Return the [x, y] coordinate for the center point of the cell that contains the specified text.  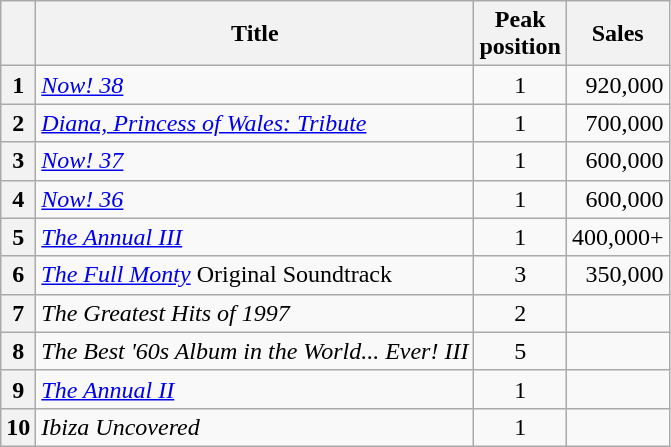
The Best '60s Album in the World... Ever! III [255, 351]
The Annual II [255, 389]
The Annual III [255, 237]
The Full Monty Original Soundtrack [255, 275]
6 [18, 275]
700,000 [618, 123]
10 [18, 427]
Now! 37 [255, 161]
9 [18, 389]
Ibiza Uncovered [255, 427]
400,000+ [618, 237]
8 [18, 351]
Title [255, 34]
Peakposition [520, 34]
Now! 36 [255, 199]
4 [18, 199]
Sales [618, 34]
Diana, Princess of Wales: Tribute [255, 123]
350,000 [618, 275]
920,000 [618, 85]
The Greatest Hits of 1997 [255, 313]
Now! 38 [255, 85]
7 [18, 313]
